Return the (x, y) coordinate for the center point of the cell that contains the specified text.  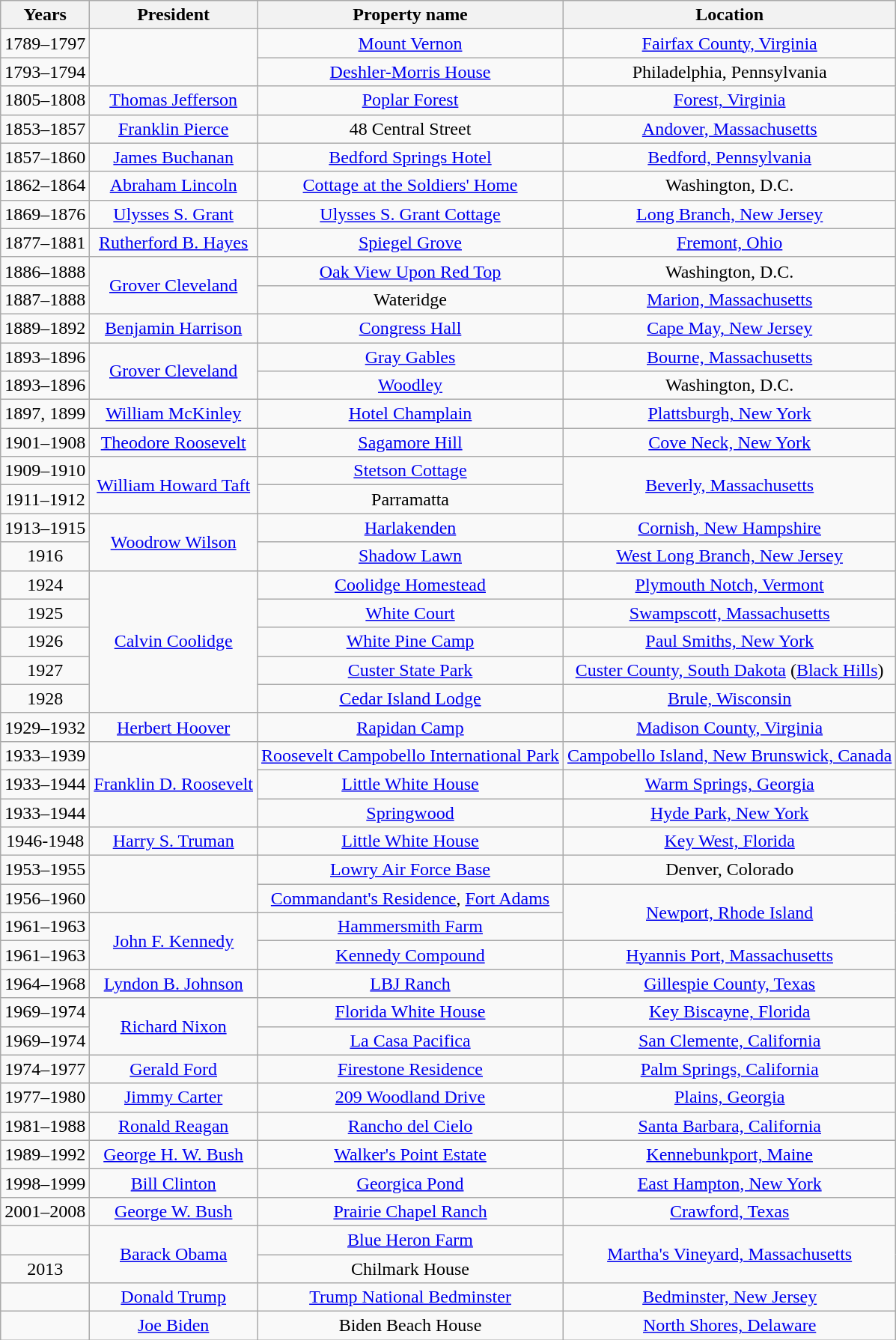
209 Woodland Drive (410, 1097)
Wateridge (410, 299)
1857–1860 (45, 157)
Blue Heron Farm (410, 1240)
Trump National Bedminster (410, 1297)
Benjamin Harrison (174, 328)
Cedar Island Lodge (410, 698)
Beverly, Massachusetts (730, 485)
Rapidan Camp (410, 727)
1913–1915 (45, 528)
Ronald Reagan (174, 1126)
1853–1857 (45, 129)
LBJ Ranch (410, 984)
1887–1888 (45, 299)
John F. Kennedy (174, 941)
Gerald Ford (174, 1069)
San Clemente, California (730, 1041)
1911–1912 (45, 499)
East Hampton, New York (730, 1183)
1964–1968 (45, 984)
1886–1888 (45, 271)
1793–1794 (45, 72)
Ulysses S. Grant Cottage (410, 214)
Cape May, New Jersey (730, 328)
1889–1892 (45, 328)
Palm Springs, California (730, 1069)
Spiegel Grove (410, 243)
Woodley (410, 386)
Commandant's Residence, Fort Adams (410, 898)
George H. W. Bush (174, 1154)
1989–1992 (45, 1154)
1946-1948 (45, 841)
Hammersmith Farm (410, 927)
White Pine Camp (410, 642)
Plattsburgh, New York (730, 414)
Poplar Forest (410, 100)
Rancho del Cielo (410, 1126)
1928 (45, 698)
Mount Vernon (410, 43)
Custer State Park (410, 670)
La Casa Pacifica (410, 1041)
Gray Gables (410, 357)
1933–1939 (45, 755)
Kennebunkport, Maine (730, 1154)
Paul Smiths, New York (730, 642)
North Shores, Delaware (730, 1326)
Abraham Lincoln (174, 186)
Martha's Vineyard, Massachusetts (730, 1254)
Theodore Roosevelt (174, 442)
1926 (45, 642)
1927 (45, 670)
Bill Clinton (174, 1183)
1897, 1899 (45, 414)
Prairie Chapel Ranch (410, 1211)
1953–1955 (45, 870)
Donald Trump (174, 1297)
1977–1980 (45, 1097)
William Howard Taft (174, 485)
Swampscott, Massachusetts (730, 613)
Santa Barbara, California (730, 1126)
James Buchanan (174, 157)
President (174, 15)
Parramatta (410, 499)
1909–1910 (45, 471)
Woodrow Wilson (174, 542)
Gillespie County, Texas (730, 984)
Plains, Georgia (730, 1097)
Jimmy Carter (174, 1097)
2001–2008 (45, 1211)
Bedminster, New Jersey (730, 1297)
Georgica Pond (410, 1183)
Warm Springs, Georgia (730, 784)
Hyde Park, New York (730, 812)
Bedford, Pennsylvania (730, 157)
Custer County, South Dakota (Black Hills) (730, 670)
Property name (410, 15)
1925 (45, 613)
Harry S. Truman (174, 841)
Brule, Wisconsin (730, 698)
Hotel Champlain (410, 414)
Fremont, Ohio (730, 243)
1974–1977 (45, 1069)
Walker's Point Estate (410, 1154)
1916 (45, 556)
Plymouth Notch, Vermont (730, 585)
Herbert Hoover (174, 727)
George W. Bush (174, 1211)
Franklin D. Roosevelt (174, 784)
Ulysses S. Grant (174, 214)
West Long Branch, New Jersey (730, 556)
1956–1960 (45, 898)
Firestone Residence (410, 1069)
William McKinley (174, 414)
Cove Neck, New York (730, 442)
Bedford Springs Hotel (410, 157)
Florida White House (410, 1012)
1805–1808 (45, 100)
Rutherford B. Hayes (174, 243)
Key West, Florida (730, 841)
Cornish, New Hampshire (730, 528)
Philadelphia, Pennsylvania (730, 72)
1924 (45, 585)
48 Central Street (410, 129)
1929–1932 (45, 727)
Key Biscayne, Florida (730, 1012)
1998–1999 (45, 1183)
Calvin Coolidge (174, 642)
Long Branch, New Jersey (730, 214)
Thomas Jefferson (174, 100)
Sagamore Hill (410, 442)
Hyannis Port, Massachusetts (730, 955)
1869–1876 (45, 214)
Richard Nixon (174, 1026)
Coolidge Homestead (410, 585)
Joe Biden (174, 1326)
1789–1797 (45, 43)
Lyndon B. Johnson (174, 984)
Forest, Virginia (730, 100)
Chilmark House (410, 1269)
Barack Obama (174, 1254)
Franklin Pierce (174, 129)
Madison County, Virginia (730, 727)
2013 (45, 1269)
1877–1881 (45, 243)
Crawford, Texas (730, 1211)
Biden Beach House (410, 1326)
Years (45, 15)
Springwood (410, 812)
1862–1864 (45, 186)
Cottage at the Soldiers' Home (410, 186)
Congress Hall (410, 328)
Fairfax County, Virginia (730, 43)
Roosevelt Campobello International Park (410, 755)
Shadow Lawn (410, 556)
Lowry Air Force Base (410, 870)
Bourne, Massachusetts (730, 357)
Newport, Rhode Island (730, 913)
Oak View Upon Red Top (410, 271)
Harlakenden (410, 528)
Denver, Colorado (730, 870)
White Court (410, 613)
Andover, Massachusetts (730, 129)
Marion, Massachusetts (730, 299)
Kennedy Compound (410, 955)
Stetson Cottage (410, 471)
1981–1988 (45, 1126)
Location (730, 15)
1901–1908 (45, 442)
Campobello Island, New Brunswick, Canada (730, 755)
Deshler-Morris House (410, 72)
